Extract the [X, Y] coordinate from the center of the cell holding the provided text.  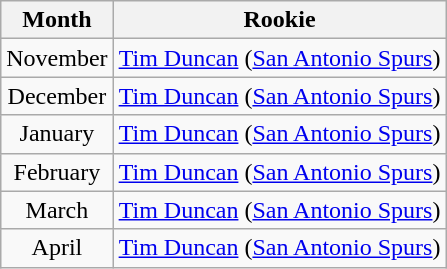
March [57, 210]
January [57, 134]
Month [57, 20]
February [57, 172]
December [57, 96]
Rookie [280, 20]
November [57, 58]
April [57, 248]
